Output the (x, y) coordinate of the center of the cell containing the given text.  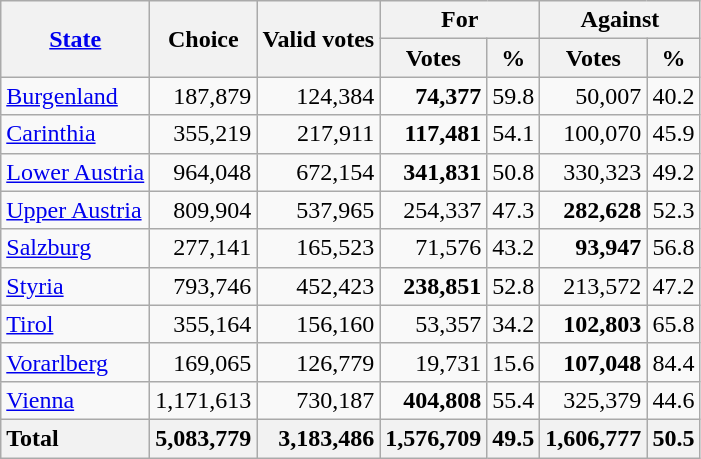
793,746 (204, 286)
672,154 (318, 172)
156,160 (318, 324)
49.2 (674, 172)
84.4 (674, 362)
1,576,709 (434, 438)
50.8 (514, 172)
809,904 (204, 210)
217,911 (318, 134)
Against (620, 20)
100,070 (594, 134)
117,481 (434, 134)
50.5 (674, 438)
For (460, 20)
45.9 (674, 134)
54.1 (514, 134)
19,731 (434, 362)
34.2 (514, 324)
964,048 (204, 172)
404,808 (434, 400)
93,947 (594, 248)
47.3 (514, 210)
5,083,779 (204, 438)
102,803 (594, 324)
47.2 (674, 286)
355,219 (204, 134)
43.2 (514, 248)
Vienna (76, 400)
71,576 (434, 248)
49.5 (514, 438)
Lower Austria (76, 172)
Salzburg (76, 248)
537,965 (318, 210)
65.8 (674, 324)
169,065 (204, 362)
126,779 (318, 362)
325,379 (594, 400)
74,377 (434, 96)
52.8 (514, 286)
56.8 (674, 248)
730,187 (318, 400)
Styria (76, 286)
53,357 (434, 324)
Burgenland (76, 96)
15.6 (514, 362)
1,606,777 (594, 438)
52.3 (674, 210)
Valid votes (318, 39)
1,171,613 (204, 400)
277,141 (204, 248)
341,831 (434, 172)
165,523 (318, 248)
107,048 (594, 362)
254,337 (434, 210)
282,628 (594, 210)
Vorarlberg (76, 362)
124,384 (318, 96)
355,164 (204, 324)
Total (76, 438)
Carinthia (76, 134)
187,879 (204, 96)
452,423 (318, 286)
238,851 (434, 286)
Choice (204, 39)
44.6 (674, 400)
Upper Austria (76, 210)
Tirol (76, 324)
State (76, 39)
40.2 (674, 96)
59.8 (514, 96)
55.4 (514, 400)
213,572 (594, 286)
330,323 (594, 172)
3,183,486 (318, 438)
50,007 (594, 96)
